Find where the given text appears and provide that cell's center as [x, y] coordinate. 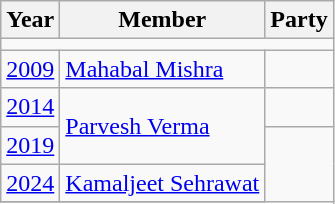
Year [30, 20]
2014 [30, 107]
2024 [30, 183]
Mahabal Mishra [162, 69]
Kamaljeet Sehrawat [162, 183]
2009 [30, 69]
2019 [30, 145]
Parvesh Verma [162, 126]
Party [299, 20]
Member [162, 20]
